Return the [X, Y] coordinate for the center point of the cell that contains the specified text.  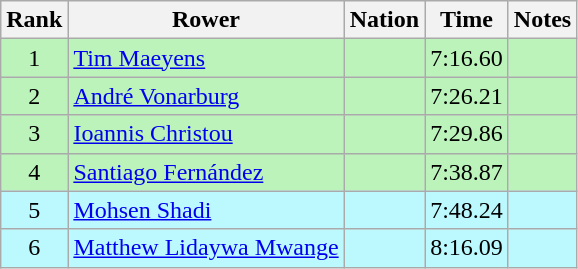
1 [34, 58]
Tim Maeyens [206, 58]
Time [467, 20]
Rank [34, 20]
7:16.60 [467, 58]
7:38.87 [467, 172]
Santiago Fernández [206, 172]
Matthew Lidaywa Mwange [206, 248]
Nation [384, 20]
7:26.21 [467, 96]
Mohsen Shadi [206, 210]
6 [34, 248]
André Vonarburg [206, 96]
5 [34, 210]
Ioannis Christou [206, 134]
8:16.09 [467, 248]
3 [34, 134]
7:29.86 [467, 134]
Rower [206, 20]
Notes [542, 20]
7:48.24 [467, 210]
4 [34, 172]
2 [34, 96]
